For the text-containing cell, return its midpoint in [x, y] coordinate format. 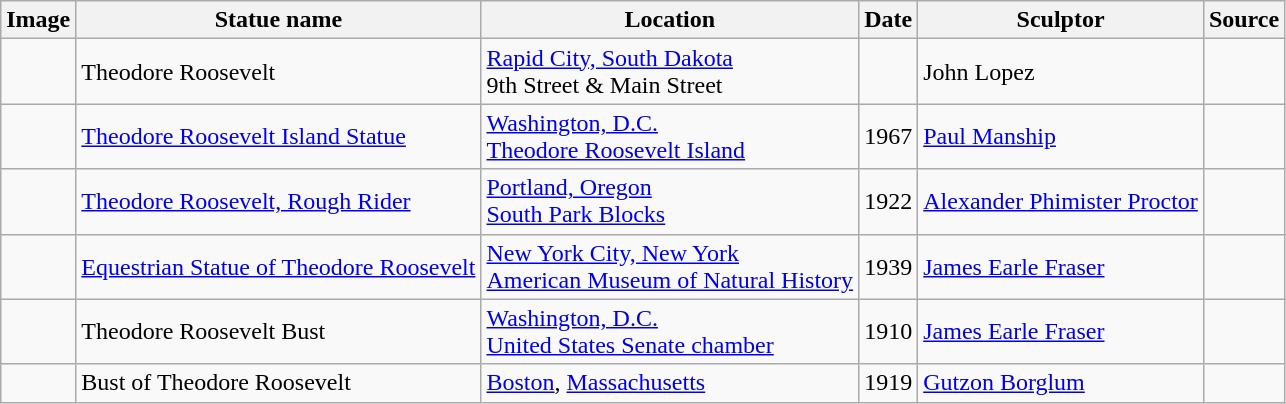
Gutzon Borglum [1061, 383]
1919 [888, 383]
New York City, New YorkAmerican Museum of Natural History [670, 266]
Theodore Roosevelt, Rough Rider [278, 202]
Portland, OregonSouth Park Blocks [670, 202]
Paul Manship [1061, 136]
Theodore Roosevelt Bust [278, 332]
Washington, D.C.Theodore Roosevelt Island [670, 136]
Source [1244, 20]
Washington, D.C.United States Senate chamber [670, 332]
Date [888, 20]
1910 [888, 332]
Location [670, 20]
1922 [888, 202]
Image [38, 20]
Theodore Roosevelt [278, 72]
Sculptor [1061, 20]
Boston, Massachusetts [670, 383]
Alexander Phimister Proctor [1061, 202]
Theodore Roosevelt Island Statue [278, 136]
1939 [888, 266]
1967 [888, 136]
Rapid City, South Dakota9th Street & Main Street [670, 72]
Equestrian Statue of Theodore Roosevelt [278, 266]
Bust of Theodore Roosevelt [278, 383]
John Lopez [1061, 72]
Statue name [278, 20]
